Provide the [x, y] coordinate of the cell's center where the given text is located.  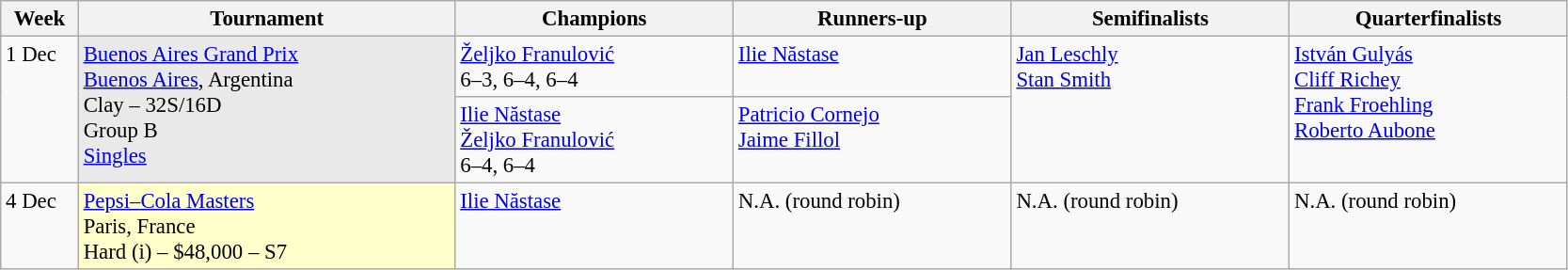
Runners-up [873, 19]
1 Dec [40, 110]
Patricio Cornejo Jaime Fillol [873, 140]
István Gulyás Cliff Richey Frank Froehling Roberto Aubone [1429, 110]
Pepsi–Cola Masters Paris, France Hard (i) – $48,000 – S7 [267, 227]
Quarterfinalists [1429, 19]
Semifinalists [1150, 19]
4 Dec [40, 227]
Champions [594, 19]
Tournament [267, 19]
Željko Franulović 6–3, 6–4, 6–4 [594, 68]
Jan Leschly Stan Smith [1150, 110]
Ilie Năstase Željko Franulović 6–4, 6–4 [594, 140]
Buenos Aires Grand Prix Buenos Aires, Argentina Clay – 32S/16D Group B Singles [267, 110]
Week [40, 19]
